Return [x, y] of the center of cell containing provided text 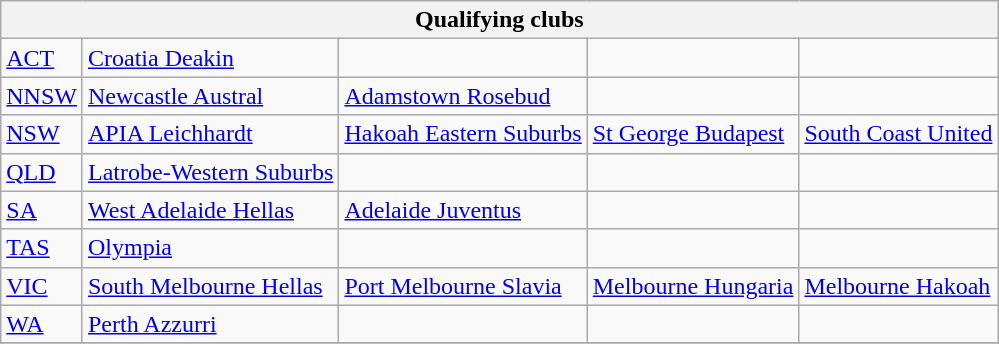
Latrobe-Western Suburbs [210, 172]
Melbourne Hakoah [898, 286]
WA [42, 324]
St George Budapest [693, 134]
TAS [42, 248]
Port Melbourne Slavia [463, 286]
Melbourne Hungaria [693, 286]
Olympia [210, 248]
Croatia Deakin [210, 58]
NNSW [42, 96]
Adamstown Rosebud [463, 96]
APIA Leichhardt [210, 134]
Newcastle Austral [210, 96]
VIC [42, 286]
QLD [42, 172]
SA [42, 210]
Adelaide Juventus [463, 210]
ACT [42, 58]
Hakoah Eastern Suburbs [463, 134]
West Adelaide Hellas [210, 210]
Perth Azzurri [210, 324]
Qualifying clubs [500, 20]
South Melbourne Hellas [210, 286]
NSW [42, 134]
South Coast United [898, 134]
